Output the [X, Y] coordinate of the center of the cell containing the given text.  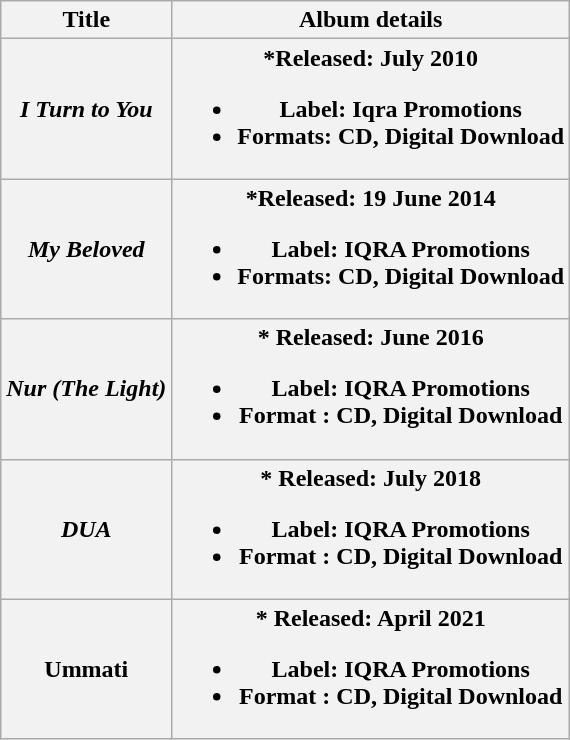
Album details [371, 20]
* Released: April 2021Label: IQRA PromotionsFormat : CD, Digital Download [371, 669]
I Turn to You [86, 109]
Ummati [86, 669]
*Released: July 2010Label: Iqra PromotionsFormats: CD, Digital Download [371, 109]
DUA [86, 529]
* Released: June 2016Label: IQRA PromotionsFormat : CD, Digital Download [371, 389]
* Released: July 2018Label: IQRA PromotionsFormat : CD, Digital Download [371, 529]
Nur (The Light) [86, 389]
*Released: 19 June 2014Label: IQRA PromotionsFormats: CD, Digital Download [371, 249]
Title [86, 20]
My Beloved [86, 249]
